Search for the cell housing the specified text and yield its (X, Y) center coordinate. 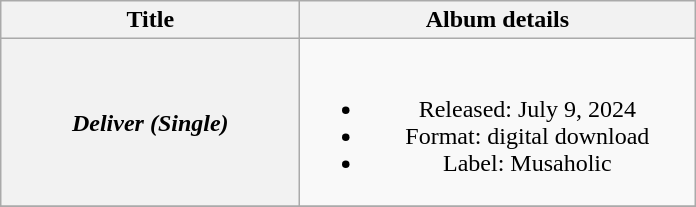
Title (150, 20)
Album details (498, 20)
Deliver (Single) (150, 122)
Released: July 9, 2024Format: digital downloadLabel: Musaholic (498, 122)
